Locate the cell with the specified text and output its [x, y] center coordinate. 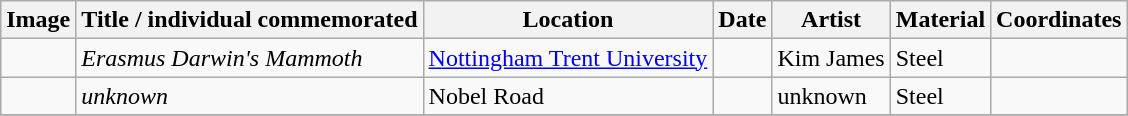
Location [568, 20]
Nottingham Trent University [568, 58]
Coordinates [1059, 20]
Artist [831, 20]
Material [940, 20]
Date [742, 20]
Kim James [831, 58]
Erasmus Darwin's Mammoth [250, 58]
Nobel Road [568, 96]
Title / individual commemorated [250, 20]
Image [38, 20]
